Find where the given text appears and provide that cell's center as (x, y) coordinate. 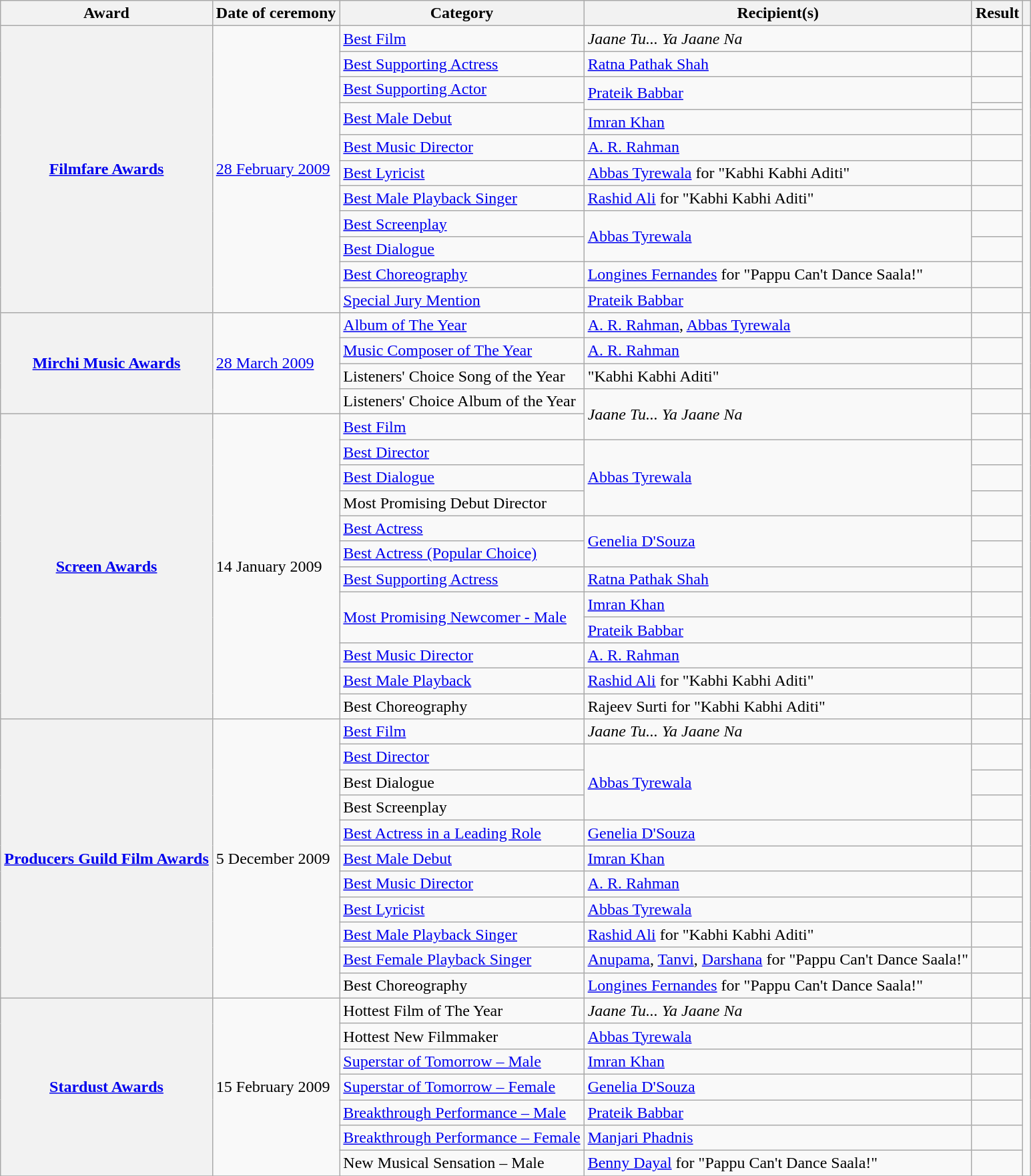
Date of ceremony (276, 13)
Recipient(s) (778, 13)
28 February 2009 (276, 169)
28 March 2009 (276, 364)
Filmfare Awards (107, 169)
Breakthrough Performance – Female (462, 1138)
Album of The Year (462, 326)
Manjari Phadnis (778, 1138)
Best Female Playback Singer (462, 960)
5 December 2009 (276, 859)
Best Actress (Popular Choice) (462, 554)
15 February 2009 (276, 1087)
Award (107, 13)
Category (462, 13)
Mirchi Music Awards (107, 364)
Best Male Playback (462, 680)
Breakthrough Performance – Male (462, 1112)
Superstar of Tomorrow – Male (462, 1061)
Best Supporting Actor (462, 89)
Stardust Awards (107, 1087)
Special Jury Mention (462, 300)
Listeners' Choice Album of the Year (462, 402)
Listeners' Choice Song of the Year (462, 376)
Result (997, 13)
Benny Dayal for "Pappu Can't Dance Saala!" (778, 1163)
Most Promising Newcomer - Male (462, 617)
Hottest New Filmmaker (462, 1036)
Most Promising Debut Director (462, 503)
Rajeev Surti for "Kabhi Kabhi Aditi" (778, 706)
Producers Guild Film Awards (107, 859)
"Kabhi Kabhi Aditi" (778, 376)
A. R. Rahman, Abbas Tyrewala (778, 326)
14 January 2009 (276, 567)
Abbas Tyrewala for "Kabhi Kabhi Aditi" (778, 173)
New Musical Sensation – Male (462, 1163)
Music Composer of The Year (462, 351)
Superstar of Tomorrow – Female (462, 1087)
Screen Awards (107, 567)
Anupama, Tanvi, Darshana for "Pappu Can't Dance Saala!" (778, 960)
Hottest Film of The Year (462, 1011)
Best Actress (462, 528)
Best Actress in a Leading Role (462, 833)
